Capture the cell that displays the provided text and extract its [X, Y] central coordinate. 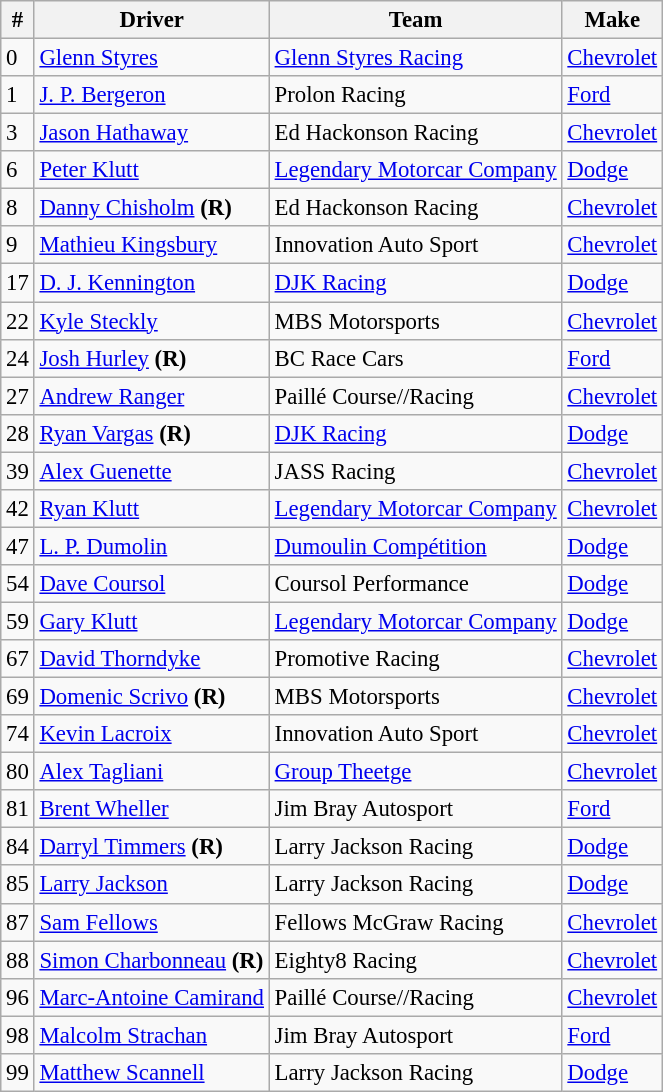
L. P. Dumolin [152, 546]
22 [18, 321]
87 [18, 922]
59 [18, 621]
99 [18, 1073]
BC Race Cars [416, 358]
Domenic Scrivo (R) [152, 697]
JASS Racing [416, 471]
80 [18, 772]
28 [18, 433]
17 [18, 283]
# [18, 20]
J. P. Bergeron [152, 95]
Alex Tagliani [152, 772]
Ryan Vargas (R) [152, 433]
Brent Wheller [152, 809]
Team [416, 20]
Coursol Performance [416, 584]
Driver [152, 20]
Andrew Ranger [152, 396]
6 [18, 170]
24 [18, 358]
Ryan Klutt [152, 509]
Fellows McGraw Racing [416, 922]
Larry Jackson [152, 885]
Peter Klutt [152, 170]
Eighty8 Racing [416, 960]
96 [18, 997]
8 [18, 208]
Make [612, 20]
Jason Hathaway [152, 133]
9 [18, 245]
Dumoulin Compétition [416, 546]
67 [18, 659]
Malcolm Strachan [152, 1035]
69 [18, 697]
Dave Coursol [152, 584]
Sam Fellows [152, 922]
0 [18, 58]
Darryl Timmers (R) [152, 847]
Josh Hurley (R) [152, 358]
27 [18, 396]
Danny Chisholm (R) [152, 208]
47 [18, 546]
54 [18, 584]
88 [18, 960]
Kevin Lacroix [152, 734]
42 [18, 509]
84 [18, 847]
Glenn Styres [152, 58]
D. J. Kennington [152, 283]
Alex Guenette [152, 471]
98 [18, 1035]
1 [18, 95]
85 [18, 885]
Glenn Styres Racing [416, 58]
Simon Charbonneau (R) [152, 960]
Kyle Steckly [152, 321]
Matthew Scannell [152, 1073]
81 [18, 809]
Mathieu Kingsbury [152, 245]
Prolon Racing [416, 95]
3 [18, 133]
Gary Klutt [152, 621]
39 [18, 471]
Marc-Antoine Camirand [152, 997]
David Thorndyke [152, 659]
74 [18, 734]
Group Theetge [416, 772]
Promotive Racing [416, 659]
